Return (x, y) of the center of cell containing provided text 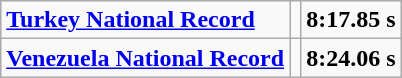
8:17.85 s (351, 20)
Turkey National Record (146, 20)
Venezuela National Record (146, 58)
8:24.06 s (351, 58)
